Search for the cell housing the specified text and yield its [X, Y] center coordinate. 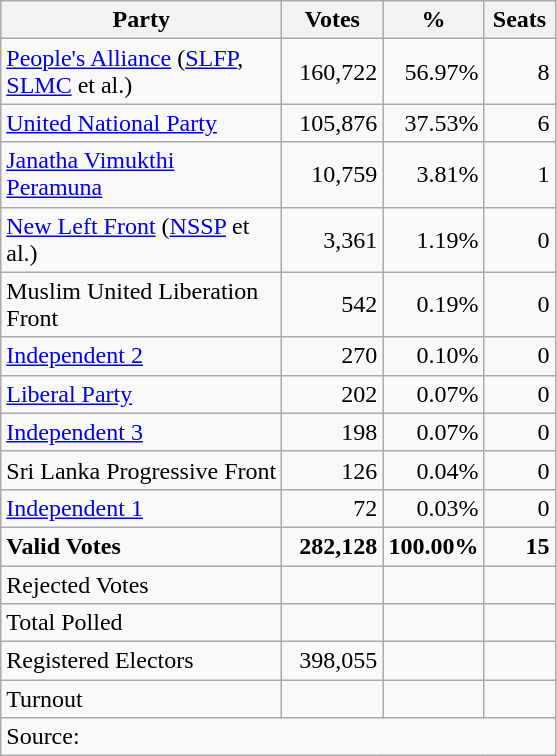
0.10% [434, 356]
3,361 [332, 240]
Rejected Votes [142, 585]
1 [520, 174]
3.81% [434, 174]
Seats [520, 20]
72 [332, 508]
Independent 1 [142, 508]
Janatha Vimukthi Peramuna [142, 174]
398,055 [332, 661]
Party [142, 20]
6 [520, 123]
282,128 [332, 546]
105,876 [332, 123]
100.00% [434, 546]
% [434, 20]
Source: [278, 737]
0.19% [434, 304]
542 [332, 304]
160,722 [332, 72]
Turnout [142, 699]
Liberal Party [142, 394]
Registered Electors [142, 661]
202 [332, 394]
270 [332, 356]
15 [520, 546]
0.04% [434, 470]
8 [520, 72]
126 [332, 470]
New Left Front (NSSP et al.) [142, 240]
198 [332, 432]
10,759 [332, 174]
Sri Lanka Progressive Front [142, 470]
37.53% [434, 123]
Votes [332, 20]
Independent 3 [142, 432]
1.19% [434, 240]
Independent 2 [142, 356]
0.03% [434, 508]
56.97% [434, 72]
United National Party [142, 123]
People's Alliance (SLFP, SLMC et al.) [142, 72]
Valid Votes [142, 546]
Total Polled [142, 623]
Muslim United Liberation Front [142, 304]
